Detect which cell encompasses the target text, then output its [x, y] center coordinate. 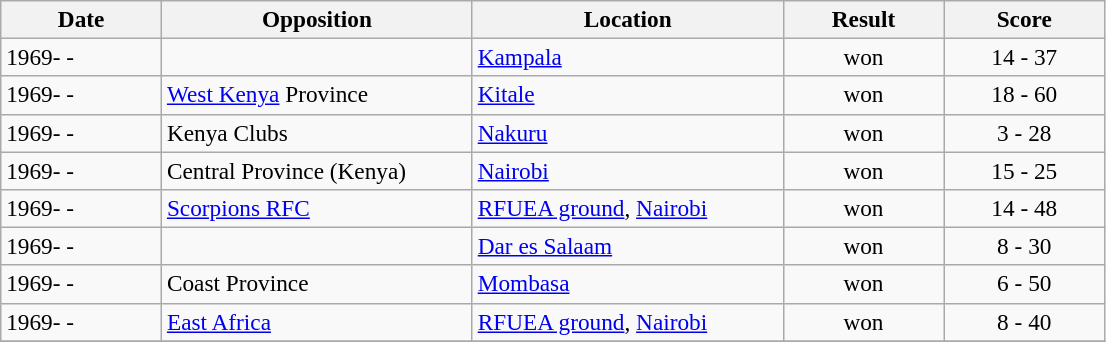
14 - 48 [1024, 208]
14 - 37 [1024, 57]
Score [1024, 19]
Result [864, 19]
Date [82, 19]
Nairobi [628, 170]
Location [628, 19]
8 - 40 [1024, 322]
Coast Province [318, 284]
18 - 60 [1024, 95]
Kampala [628, 57]
3 - 28 [1024, 133]
Kenya Clubs [318, 133]
East Africa [318, 322]
Scorpions RFC [318, 208]
Mombasa [628, 284]
Nakuru [628, 133]
8 - 30 [1024, 246]
6 - 50 [1024, 284]
15 - 25 [1024, 170]
Central Province (Kenya) [318, 170]
Dar es Salaam [628, 246]
West Kenya Province [318, 95]
Kitale [628, 95]
Opposition [318, 19]
